Pinpoint the cell where the given text exists, returning its [X, Y] midpoint coordinate. 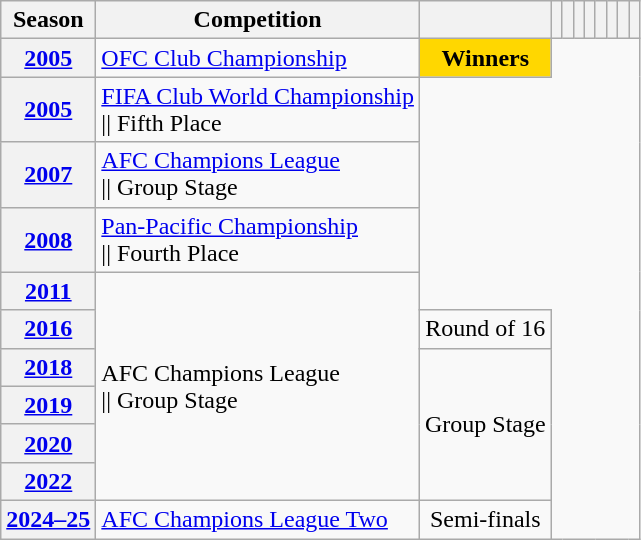
2018 [48, 367]
Winners [485, 58]
2020 [48, 443]
Round of 16 [485, 329]
Competition [258, 20]
AFC Champions League Two [258, 519]
Group Stage [485, 424]
2011 [48, 291]
Pan-Pacific Championship || Fourth Place [258, 240]
2007 [48, 174]
OFC Club Championship [258, 58]
2019 [48, 405]
Season [48, 20]
2022 [48, 481]
Semi-finals [485, 519]
2016 [48, 329]
2024–25 [48, 519]
2008 [48, 240]
FIFA Club World Championship|| Fifth Place [258, 110]
